Determine the (x, y) coordinate at the center of the cell enclosing the given text.  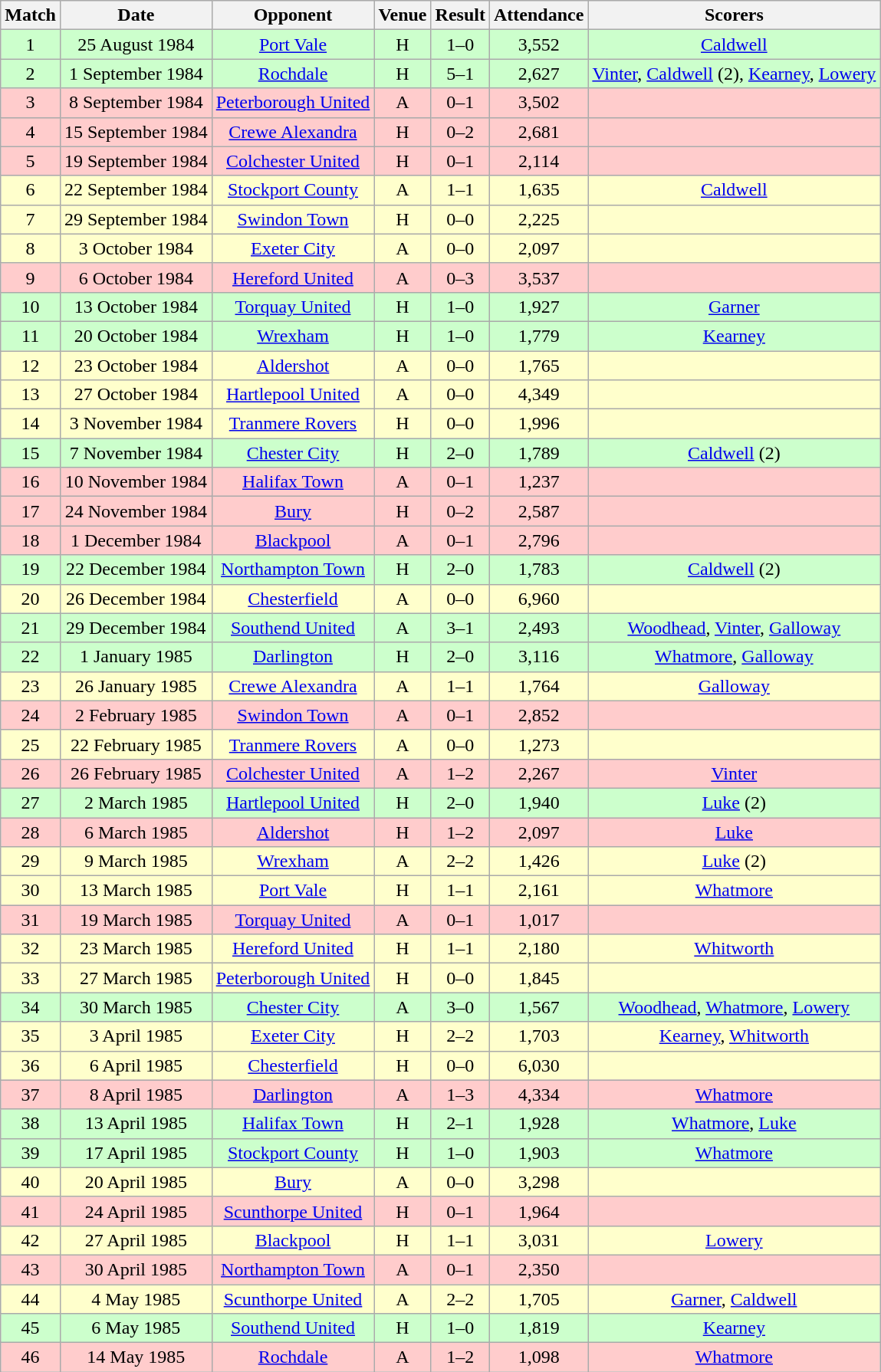
24 November 1984 (136, 511)
Vinter (735, 773)
26 (31, 773)
23 October 1984 (136, 366)
Date (136, 15)
Whatmore, Luke (735, 1124)
2,852 (538, 715)
23 (31, 686)
1,705 (538, 1299)
1 January 1985 (136, 657)
22 September 1984 (136, 190)
Lowery (735, 1240)
2 February 1985 (136, 715)
Scorers (735, 15)
Kearney, Whitworth (735, 1036)
30 March 1985 (136, 1007)
42 (31, 1240)
2,267 (538, 773)
31 (31, 920)
1 (31, 44)
3 October 1984 (136, 248)
29 December 1984 (136, 628)
3,537 (538, 277)
1,996 (538, 424)
2,681 (538, 132)
1 December 1984 (136, 540)
40 (31, 1182)
1–3 (460, 1095)
3 November 1984 (136, 424)
19 September 1984 (136, 161)
17 April 1985 (136, 1153)
27 March 1985 (136, 978)
22 (31, 657)
2,796 (538, 540)
21 (31, 628)
9 March 1985 (136, 862)
13 March 1985 (136, 891)
4 (31, 132)
17 (31, 511)
1,779 (538, 336)
Woodhead, Whatmore, Lowery (735, 1007)
0–3 (460, 277)
19 March 1985 (136, 920)
45 (31, 1328)
2,627 (538, 74)
1,017 (538, 920)
3,502 (538, 103)
24 April 1985 (136, 1211)
6 May 1985 (136, 1328)
3,298 (538, 1182)
1,764 (538, 686)
23 March 1985 (136, 949)
27 (31, 803)
3–1 (460, 628)
37 (31, 1095)
44 (31, 1299)
1,928 (538, 1124)
4,334 (538, 1095)
Attendance (538, 15)
1,903 (538, 1153)
1,927 (538, 307)
26 December 1984 (136, 599)
3,031 (538, 1240)
2–1 (460, 1124)
28 (31, 832)
26 February 1985 (136, 773)
34 (31, 1007)
11 (31, 336)
6 October 1984 (136, 277)
18 (31, 540)
13 April 1985 (136, 1124)
32 (31, 949)
12 (31, 366)
8 (31, 248)
1,567 (538, 1007)
25 (31, 744)
8 September 1984 (136, 103)
8 April 1985 (136, 1095)
2,587 (538, 511)
22 February 1985 (136, 744)
1,819 (538, 1328)
30 April 1985 (136, 1269)
1 September 1984 (136, 74)
41 (31, 1211)
3,552 (538, 44)
2,180 (538, 949)
6 (31, 190)
10 (31, 307)
3 April 1985 (136, 1036)
1,783 (538, 569)
2,350 (538, 1269)
13 October 1984 (136, 307)
2 (31, 74)
Galloway (735, 686)
19 (31, 569)
Garner (735, 307)
6,030 (538, 1065)
29 September 1984 (136, 219)
39 (31, 1153)
5 (31, 161)
20 April 1985 (136, 1182)
1,098 (538, 1357)
1,789 (538, 453)
1,426 (538, 862)
1,940 (538, 803)
38 (31, 1124)
2 March 1985 (136, 803)
29 (31, 862)
4,349 (538, 395)
1,964 (538, 1211)
20 October 1984 (136, 336)
Vinter, Caldwell (2), Kearney, Lowery (735, 74)
1,845 (538, 978)
3 (31, 103)
1,635 (538, 190)
20 (31, 599)
25 August 1984 (136, 44)
14 (31, 424)
9 (31, 277)
15 (31, 453)
Luke (735, 832)
7 (31, 219)
5–1 (460, 74)
35 (31, 1036)
1,237 (538, 482)
7 November 1984 (136, 453)
3–0 (460, 1007)
2,114 (538, 161)
22 December 1984 (136, 569)
15 September 1984 (136, 132)
2,225 (538, 219)
3,116 (538, 657)
Match (31, 15)
6 March 1985 (136, 832)
Woodhead, Vinter, Galloway (735, 628)
6,960 (538, 599)
36 (31, 1065)
1,273 (538, 744)
16 (31, 482)
13 (31, 395)
Garner, Caldwell (735, 1299)
Whitworth (735, 949)
46 (31, 1357)
26 January 1985 (136, 686)
33 (31, 978)
30 (31, 891)
1,703 (538, 1036)
24 (31, 715)
14 May 1985 (136, 1357)
Opponent (293, 15)
10 November 1984 (136, 482)
27 April 1985 (136, 1240)
27 October 1984 (136, 395)
Whatmore, Galloway (735, 657)
Venue (403, 15)
4 May 1985 (136, 1299)
1,765 (538, 366)
6 April 1985 (136, 1065)
43 (31, 1269)
2,493 (538, 628)
Result (460, 15)
2,161 (538, 891)
